For the text-containing cell, return its midpoint in [X, Y] coordinate format. 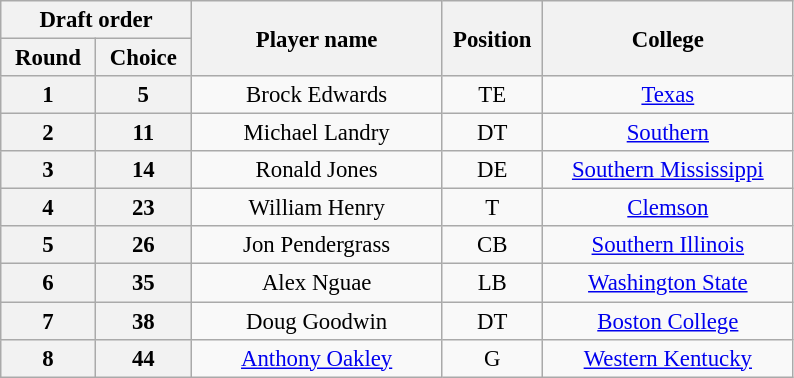
Jon Pendergrass [316, 245]
Southern [668, 133]
Clemson [668, 208]
44 [143, 358]
Position [492, 38]
7 [48, 321]
T [492, 208]
11 [143, 133]
2 [48, 133]
1 [48, 95]
Anthony Oakley [316, 358]
Texas [668, 95]
38 [143, 321]
LB [492, 283]
Michael Landry [316, 133]
Alex Nguae [316, 283]
Doug Goodwin [316, 321]
Washington State [668, 283]
Player name [316, 38]
DE [492, 170]
Round [48, 58]
Southern Mississippi [668, 170]
8 [48, 358]
4 [48, 208]
Draft order [96, 20]
26 [143, 245]
Brock Edwards [316, 95]
Boston College [668, 321]
6 [48, 283]
Choice [143, 58]
William Henry [316, 208]
College [668, 38]
TE [492, 95]
14 [143, 170]
G [492, 358]
23 [143, 208]
Southern Illinois [668, 245]
Western Kentucky [668, 358]
Ronald Jones [316, 170]
35 [143, 283]
3 [48, 170]
CB [492, 245]
